Search for the cell housing the specified text and yield its [x, y] center coordinate. 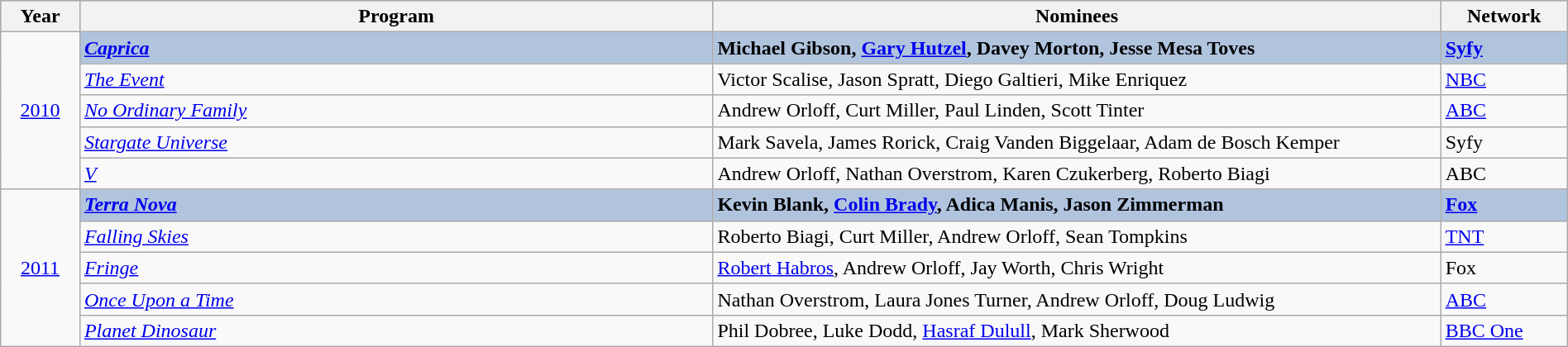
Program [395, 17]
2010 [41, 111]
V [395, 173]
Kevin Blank, Colin Brady, Adica Manis, Jason Zimmerman [1077, 205]
TNT [1503, 236]
Nathan Overstrom, Laura Jones Turner, Andrew Orloff, Doug Ludwig [1077, 299]
Andrew Orloff, Nathan Overstrom, Karen Czukerberg, Roberto Biagi [1077, 173]
Victor Scalise, Jason Spratt, Diego Galtieri, Mike Enriquez [1077, 79]
NBC [1503, 79]
Phil Dobree, Luke Dodd, Hasraf Dulull, Mark Sherwood [1077, 330]
Caprica [395, 48]
No Ordinary Family [395, 111]
Michael Gibson, Gary Hutzel, Davey Morton, Jesse Mesa Toves [1077, 48]
Stargate Universe [395, 142]
The Event [395, 79]
Fringe [395, 268]
Nominees [1077, 17]
Andrew Orloff, Curt Miller, Paul Linden, Scott Tinter [1077, 111]
Once Upon a Time [395, 299]
Robert Habros, Andrew Orloff, Jay Worth, Chris Wright [1077, 268]
Network [1503, 17]
Year [41, 17]
Mark Savela, James Rorick, Craig Vanden Biggelaar, Adam de Bosch Kemper [1077, 142]
Roberto Biagi, Curt Miller, Andrew Orloff, Sean Tompkins [1077, 236]
Terra Nova [395, 205]
Falling Skies [395, 236]
BBC One [1503, 330]
Planet Dinosaur [395, 330]
2011 [41, 268]
